Return the (x, y) coordinate for the center point of the cell that contains the specified text.  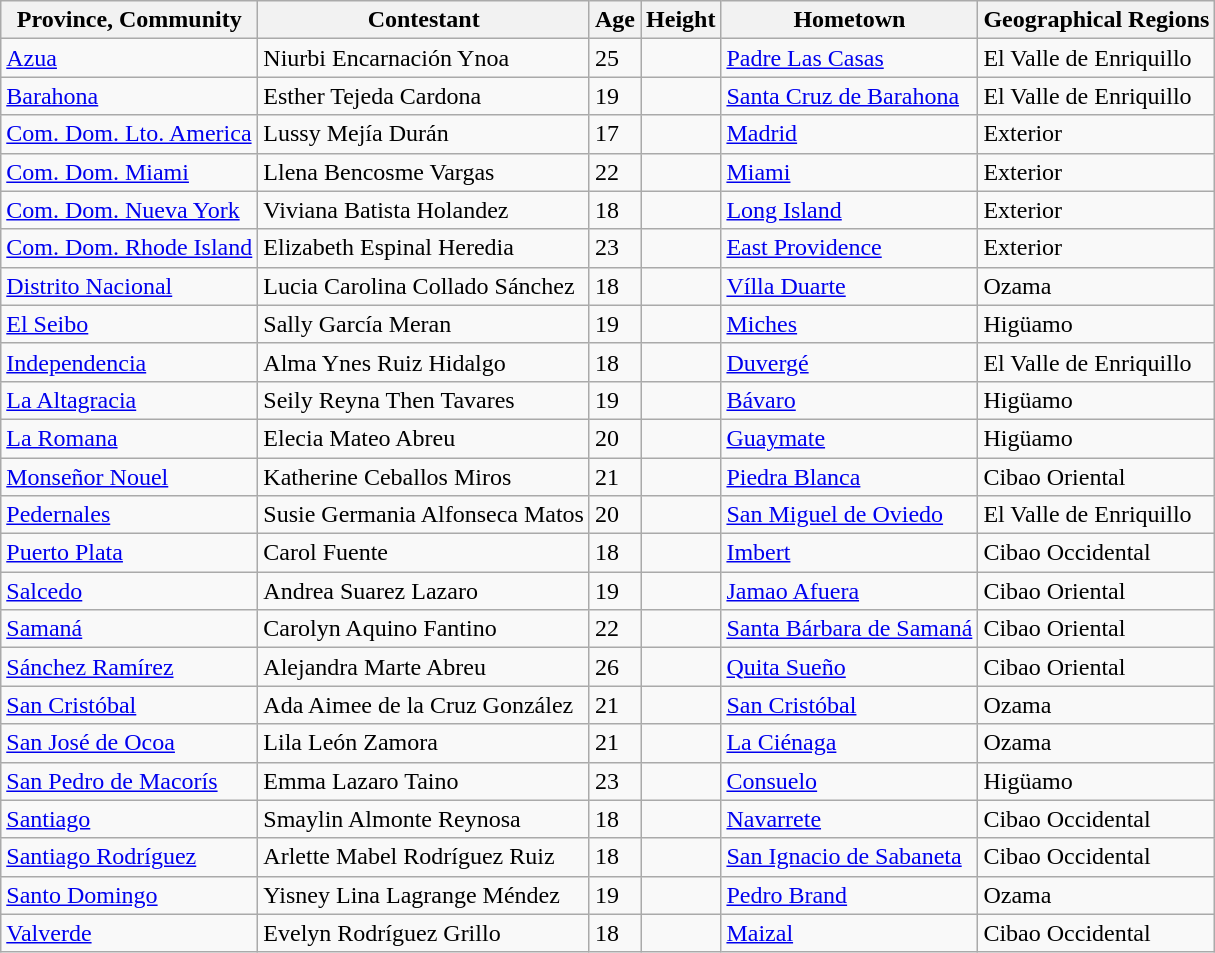
Elizabeth Espinal Heredia (424, 248)
Esther Tejeda Cardona (424, 96)
Carolyn Aquino Fantino (424, 629)
Consuelo (850, 781)
Valverde (130, 933)
La Ciénaga (850, 743)
El Seibo (130, 324)
Alma Ynes Ruiz Hidalgo (424, 362)
Azua (130, 58)
Salcedo (130, 591)
Navarrete (850, 819)
La Altagracia (130, 400)
Susie Germania Alfonseca Matos (424, 515)
Hometown (850, 20)
Miami (850, 172)
Contestant (424, 20)
Com. Dom. Lto. America (130, 134)
Distrito Nacional (130, 286)
Lila León Zamora (424, 743)
Duvergé (850, 362)
San José de Ocoa (130, 743)
Province, Community (130, 20)
La Romana (130, 438)
San Pedro de Macorís (130, 781)
Carol Fuente (424, 553)
Monseñor Nouel (130, 477)
Vílla Duarte (850, 286)
Ada Aimee de la Cruz González (424, 705)
Yisney Lina Lagrange Méndez (424, 895)
Geographical Regions (1096, 20)
17 (614, 134)
Evelyn Rodríguez Grillo (424, 933)
Guaymate (850, 438)
25 (614, 58)
Emma Lazaro Taino (424, 781)
Madrid (850, 134)
26 (614, 667)
Elecia Mateo Abreu (424, 438)
Sally García Meran (424, 324)
Smaylin Almonte Reynosa (424, 819)
Height (681, 20)
Niurbi Encarnación Ynoa (424, 58)
Lucia Carolina Collado Sánchez (424, 286)
San Ignacio de Sabaneta (850, 857)
Padre Las Casas (850, 58)
Independencia (130, 362)
Alejandra Marte Abreu (424, 667)
Santiago (130, 819)
Santiago Rodríguez (130, 857)
East Providence (850, 248)
Arlette Mabel Rodríguez Ruiz (424, 857)
Samaná (130, 629)
Com. Dom. Rhode Island (130, 248)
Piedra Blanca (850, 477)
Seily Reyna Then Tavares (424, 400)
Com. Dom. Miami (130, 172)
Quita Sueño (850, 667)
Imbert (850, 553)
Barahona (130, 96)
Long Island (850, 210)
Llena Bencosme Vargas (424, 172)
Puerto Plata (130, 553)
Miches (850, 324)
San Miguel de Oviedo (850, 515)
Pedernales (130, 515)
Sánchez Ramírez (130, 667)
Pedro Brand (850, 895)
Com. Dom. Nueva York (130, 210)
Santo Domingo (130, 895)
Viviana Batista Holandez (424, 210)
Santa Bárbara de Samaná (850, 629)
Andrea Suarez Lazaro (424, 591)
Lussy Mejía Durán (424, 134)
Age (614, 20)
Jamao Afuera (850, 591)
Santa Cruz de Barahona (850, 96)
Maizal (850, 933)
Katherine Ceballos Miros (424, 477)
Bávaro (850, 400)
